Output the [x, y] coordinate of the center of the cell containing the given text.  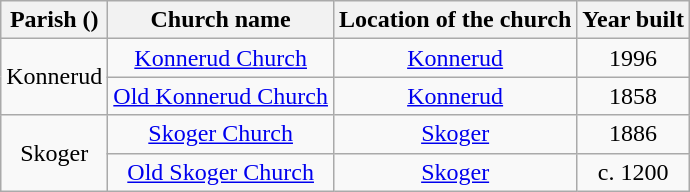
Church name [221, 20]
1996 [634, 58]
1858 [634, 96]
Year built [634, 20]
Konnerud Church [221, 58]
Old Skoger Church [221, 172]
1886 [634, 134]
Location of the church [454, 20]
Parish () [54, 20]
Old Konnerud Church [221, 96]
Skoger Church [221, 134]
c. 1200 [634, 172]
